Return [x, y] of the center of cell containing provided text 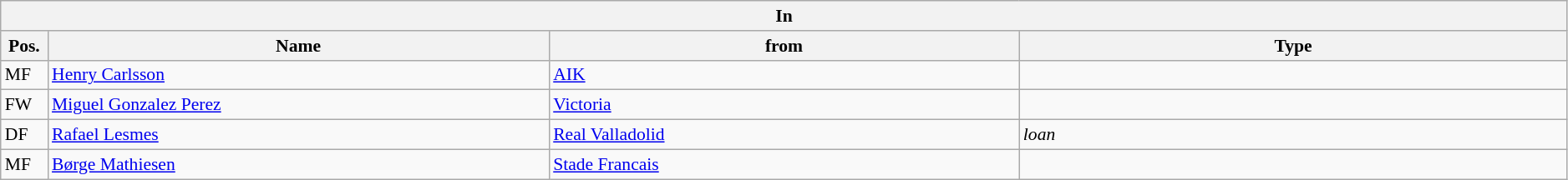
Miguel Gonzalez Perez [298, 105]
Stade Francais [784, 164]
FW [24, 105]
Type [1293, 46]
Real Valladolid [784, 135]
Victoria [784, 105]
Pos. [24, 46]
DF [24, 135]
Børge Mathiesen [298, 164]
loan [1293, 135]
Henry Carlsson [298, 75]
In [784, 16]
from [784, 46]
Name [298, 46]
AIK [784, 75]
Rafael Lesmes [298, 135]
